For the text-containing cell, return its midpoint in (x, y) coordinate format. 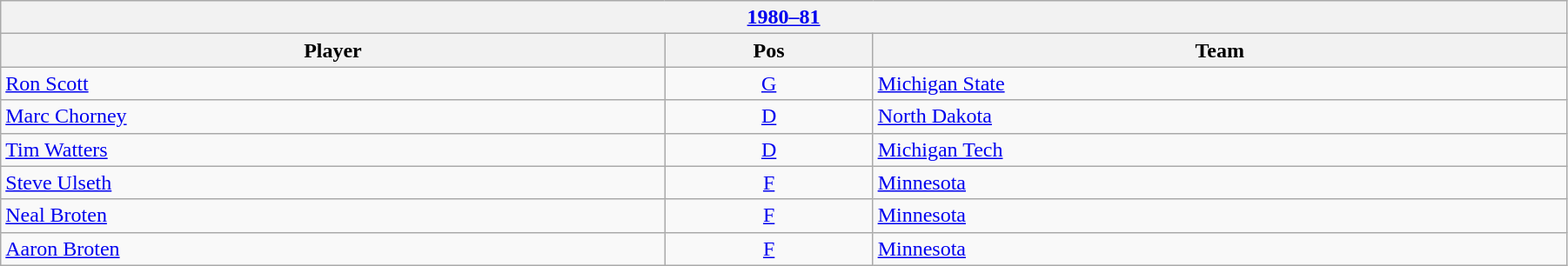
1980–81 (784, 17)
Michigan Tech (1220, 150)
G (769, 83)
Pos (769, 50)
Neal Broten (332, 216)
North Dakota (1220, 116)
Steve Ulseth (332, 183)
Michigan State (1220, 83)
Tim Watters (332, 150)
Aaron Broten (332, 249)
Team (1220, 50)
Ron Scott (332, 83)
Player (332, 50)
Marc Chorney (332, 116)
